Identify which cell holds the provided text, then report its [x, y] central coordinate. 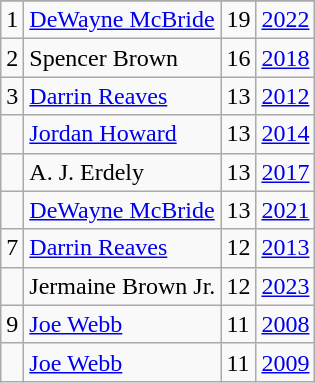
16 [238, 58]
1 [12, 20]
2012 [286, 96]
2014 [286, 134]
Jermaine Brown Jr. [122, 286]
2023 [286, 286]
3 [12, 96]
2022 [286, 20]
2018 [286, 58]
9 [12, 324]
Spencer Brown [122, 58]
2008 [286, 324]
19 [238, 20]
7 [12, 248]
2021 [286, 210]
2017 [286, 172]
Jordan Howard [122, 134]
A. J. Erdely [122, 172]
2 [12, 58]
2013 [286, 248]
2009 [286, 362]
